Extract the [X, Y] coordinate from the center of the cell holding the provided text.  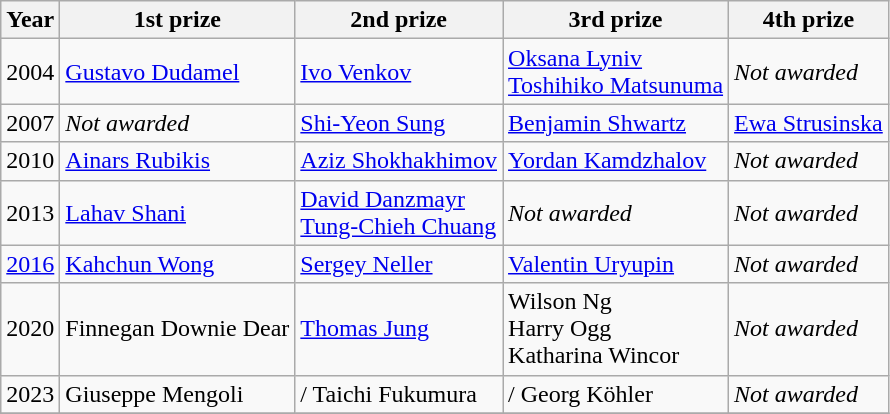
Benjamin Shwartz [616, 123]
Lahav Shani [178, 212]
2020 [30, 329]
2010 [30, 161]
Ivo Venkov [399, 72]
2023 [30, 394]
Aziz Shokhakhimov [399, 161]
/ Taichi Fukumura [399, 394]
2007 [30, 123]
2013 [30, 212]
Shi-Yeon Sung [399, 123]
Sergey Neller [399, 264]
4th prize [809, 20]
Finnegan Downie Dear [178, 329]
Valentin Uryupin [616, 264]
2nd prize [399, 20]
3rd prize [616, 20]
Thomas Jung [399, 329]
David Danzmayr Tung-Chieh Chuang [399, 212]
Oksana Lyniv Toshihiko Matsunuma [616, 72]
Year [30, 20]
Kahchun Wong [178, 264]
Wilson Ng Harry Ogg Katharina Wincor [616, 329]
1st prize [178, 20]
Gustavo Dudamel [178, 72]
/ Georg Köhler [616, 394]
Yordan Kamdzhalov [616, 161]
2004 [30, 72]
Ainars Rubikis [178, 161]
2016 [30, 264]
Ewa Strusinska [809, 123]
Giuseppe Mengoli [178, 394]
